Detect which cell encompasses the target text, then output its (x, y) center coordinate. 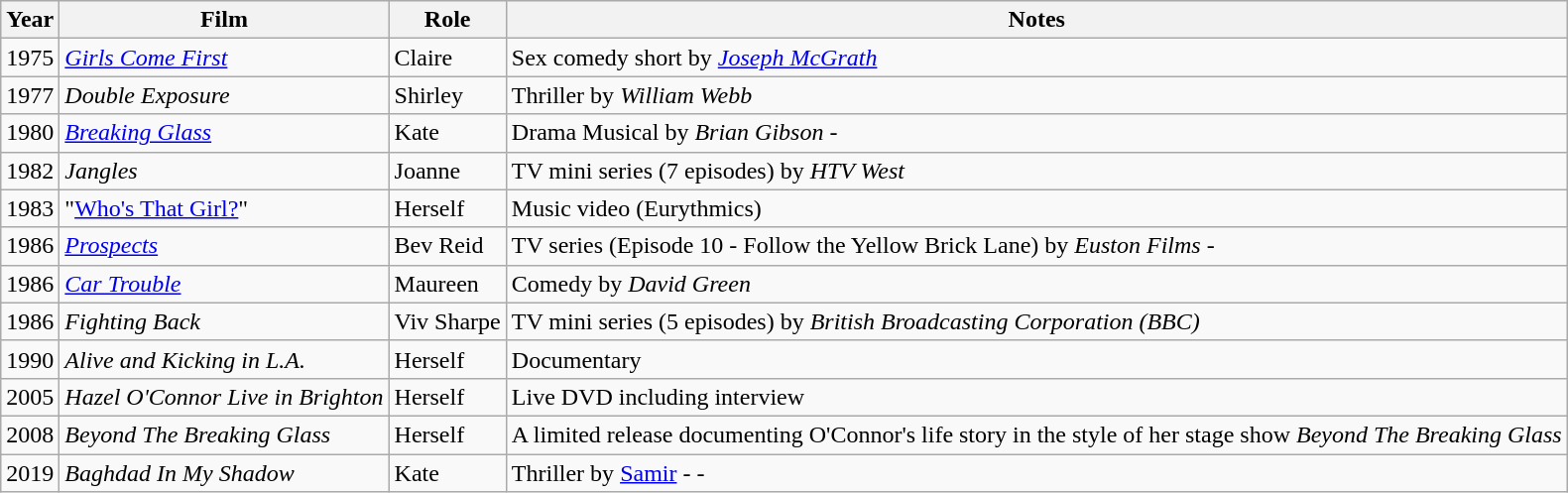
Thriller by William Webb (1036, 95)
1980 (30, 133)
1982 (30, 171)
Shirley (447, 95)
Documentary (1036, 359)
TV mini series (7 episodes) by HTV West (1036, 171)
Alive and Kicking in L.A. (224, 359)
2008 (30, 434)
Comedy by David Green (1036, 284)
1983 (30, 208)
Prospects (224, 246)
"Who's That Girl?" (224, 208)
Music video (Eurythmics) (1036, 208)
Viv Sharpe (447, 321)
Live DVD including interview (1036, 397)
Role (447, 20)
Double Exposure (224, 95)
Bev Reid (447, 246)
Baghdad In My Shadow (224, 473)
A limited release documenting O'Connor's life story in the style of her stage show Beyond The Breaking Glass (1036, 434)
Fighting Back (224, 321)
Drama Musical by Brian Gibson - (1036, 133)
Claire (447, 58)
2019 (30, 473)
Thriller by Samir - - (1036, 473)
Beyond The Breaking Glass (224, 434)
Maureen (447, 284)
Film (224, 20)
Notes (1036, 20)
Jangles (224, 171)
TV mini series (5 episodes) by British Broadcasting Corporation (BBC) (1036, 321)
Hazel O'Connor Live in Brighton (224, 397)
1990 (30, 359)
Sex comedy short by Joseph McGrath (1036, 58)
1977 (30, 95)
Car Trouble (224, 284)
Joanne (447, 171)
1975 (30, 58)
Girls Come First (224, 58)
Year (30, 20)
TV series (Episode 10 - Follow the Yellow Brick Lane) by Euston Films - (1036, 246)
Breaking Glass (224, 133)
2005 (30, 397)
